Locate the cell with the specified text and output its (x, y) center coordinate. 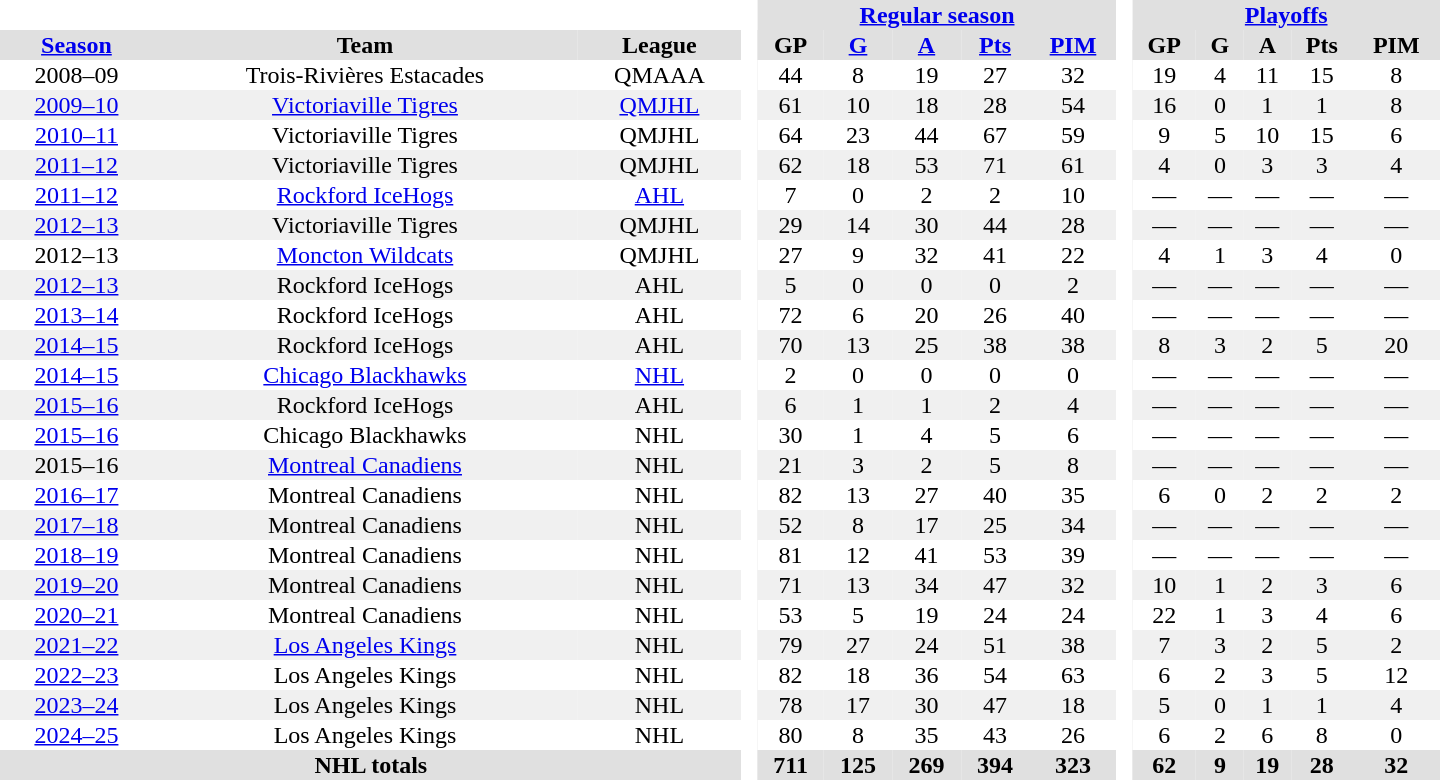
2013–14 (76, 315)
51 (996, 645)
125 (858, 765)
Regular season (938, 15)
78 (791, 705)
2020–21 (76, 615)
36 (926, 675)
2008–09 (76, 75)
2019–20 (76, 585)
52 (791, 525)
79 (791, 645)
2009–10 (76, 105)
72 (791, 315)
Playoffs (1286, 15)
43 (996, 735)
NHL totals (371, 765)
81 (791, 555)
394 (996, 765)
Moncton Wildcats (365, 255)
16 (1164, 105)
2021–22 (76, 645)
2010–11 (76, 135)
59 (1072, 135)
67 (996, 135)
2017–18 (76, 525)
29 (791, 225)
269 (926, 765)
2016–17 (76, 495)
Team (365, 45)
39 (1072, 555)
QMAAA (660, 75)
Trois-Rivières Estacades (365, 75)
2018–19 (76, 555)
2023–24 (76, 705)
21 (791, 465)
64 (791, 135)
Season (76, 45)
14 (858, 225)
2022–23 (76, 675)
711 (791, 765)
23 (858, 135)
80 (791, 735)
League (660, 45)
11 (1268, 75)
63 (1072, 675)
70 (791, 345)
323 (1072, 765)
2024–25 (76, 735)
